Search for the cell housing the specified text and yield its [X, Y] center coordinate. 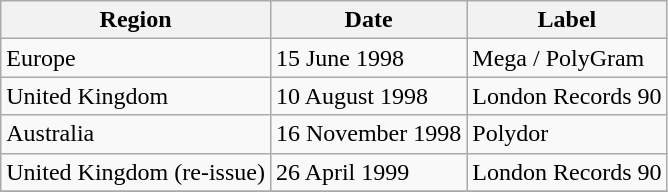
United Kingdom (re-issue) [136, 172]
26 April 1999 [368, 172]
Mega / PolyGram [567, 58]
Europe [136, 58]
United Kingdom [136, 96]
10 August 1998 [368, 96]
16 November 1998 [368, 134]
Australia [136, 134]
Date [368, 20]
Label [567, 20]
Region [136, 20]
Polydor [567, 134]
15 June 1998 [368, 58]
